Capture the cell that displays the provided text and extract its [X, Y] central coordinate. 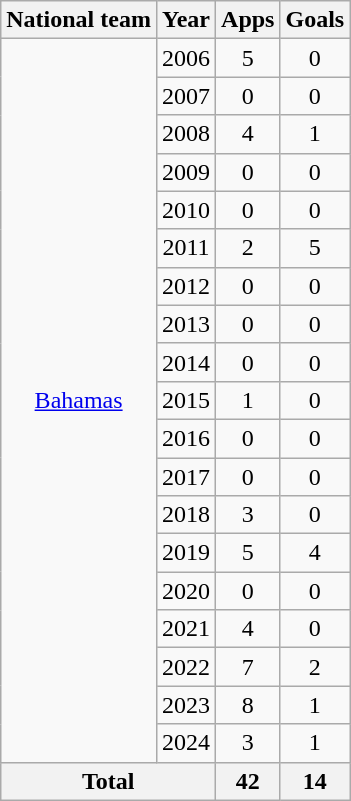
2012 [186, 286]
2019 [186, 553]
14 [315, 781]
8 [248, 705]
National team [79, 20]
2020 [186, 591]
2011 [186, 248]
2021 [186, 629]
7 [248, 667]
2014 [186, 362]
2016 [186, 438]
Year [186, 20]
Apps [248, 20]
Goals [315, 20]
2024 [186, 743]
2022 [186, 667]
2013 [186, 324]
2008 [186, 134]
Bahamas [79, 400]
Total [108, 781]
42 [248, 781]
2023 [186, 705]
2006 [186, 58]
2018 [186, 515]
2009 [186, 172]
2017 [186, 477]
2007 [186, 96]
2015 [186, 400]
2010 [186, 210]
